Provide the (X, Y) coordinate of the cell's center where the given text is located.  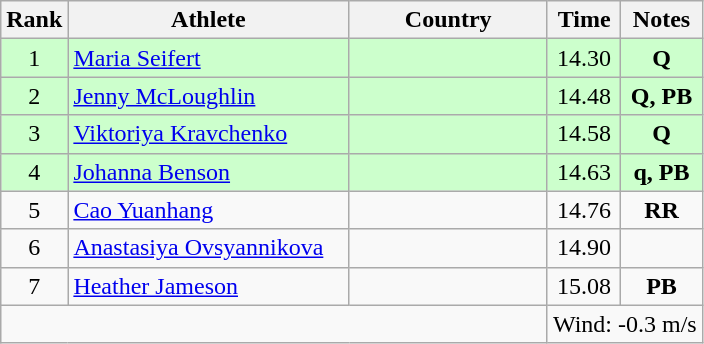
Wind: -0.3 m/s (624, 324)
6 (34, 248)
Anastasiya Ovsyannikova (208, 248)
14.48 (584, 96)
Time (584, 20)
5 (34, 210)
Johanna Benson (208, 172)
2 (34, 96)
Viktoriya Kravchenko (208, 134)
3 (34, 134)
14.63 (584, 172)
Jenny McLoughlin (208, 96)
RR (662, 210)
PB (662, 286)
15.08 (584, 286)
14.90 (584, 248)
Heather Jameson (208, 286)
Notes (662, 20)
Maria Seifert (208, 58)
Cao Yuanhang (208, 210)
Rank (34, 20)
Athlete (208, 20)
14.76 (584, 210)
Country (448, 20)
1 (34, 58)
Q, PB (662, 96)
14.30 (584, 58)
q, PB (662, 172)
7 (34, 286)
14.58 (584, 134)
4 (34, 172)
